Extract the [x, y] coordinate from the center of the cell holding the provided text.  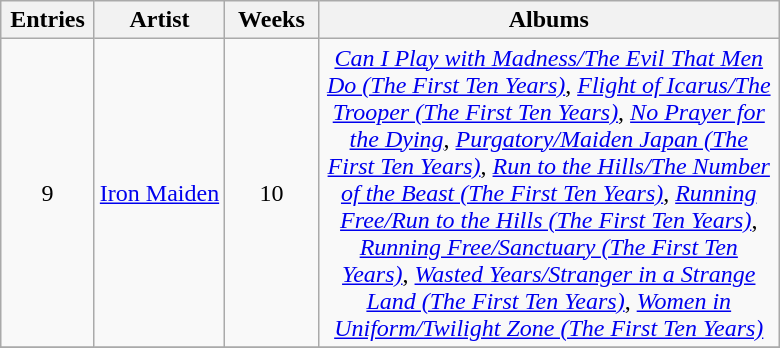
9 [48, 193]
Entries [48, 20]
Albums [548, 20]
10 [272, 193]
Iron Maiden [159, 193]
Artist [159, 20]
Weeks [272, 20]
